Identify which cell holds the provided text, then report its [X, Y] central coordinate. 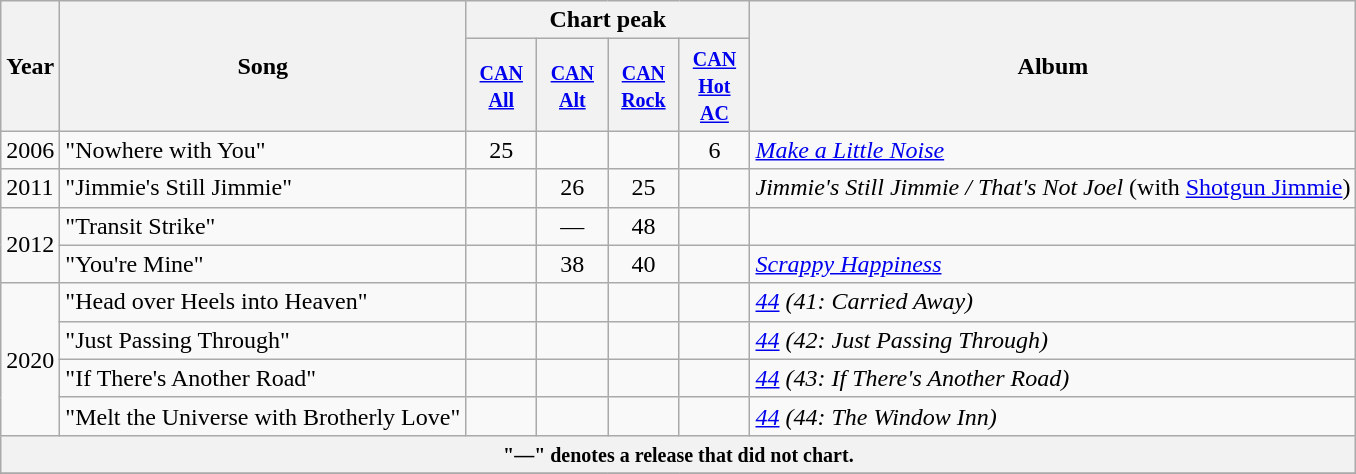
2012 [30, 245]
2020 [30, 359]
44 (41: Carried Away) [1053, 302]
44 (43: If There's Another Road) [1053, 378]
"—" denotes a release that did not chart. [678, 454]
CANRock [644, 85]
"Melt the Universe with Brotherly Love" [263, 416]
"You're Mine" [263, 264]
"Transit Strike" [263, 226]
2011 [30, 188]
Year [30, 66]
40 [644, 264]
26 [572, 188]
6 [714, 150]
Song [263, 66]
"Nowhere with You" [263, 150]
CANAlt [572, 85]
Make a Little Noise [1053, 150]
38 [572, 264]
44 (44: The Window Inn) [1053, 416]
2006 [30, 150]
Jimmie's Still Jimmie / That's Not Joel (with Shotgun Jimmie) [1053, 188]
— [572, 226]
Scrappy Happiness [1053, 264]
44 (42: Just Passing Through) [1053, 340]
48 [644, 226]
Album [1053, 66]
"Just Passing Through" [263, 340]
CANAll [502, 85]
CANHot AC [714, 85]
"Head over Heels into Heaven" [263, 302]
"Jimmie's Still Jimmie" [263, 188]
"If There's Another Road" [263, 378]
Chart peak [608, 20]
